Detect which cell encompasses the target text, then output its (X, Y) center coordinate. 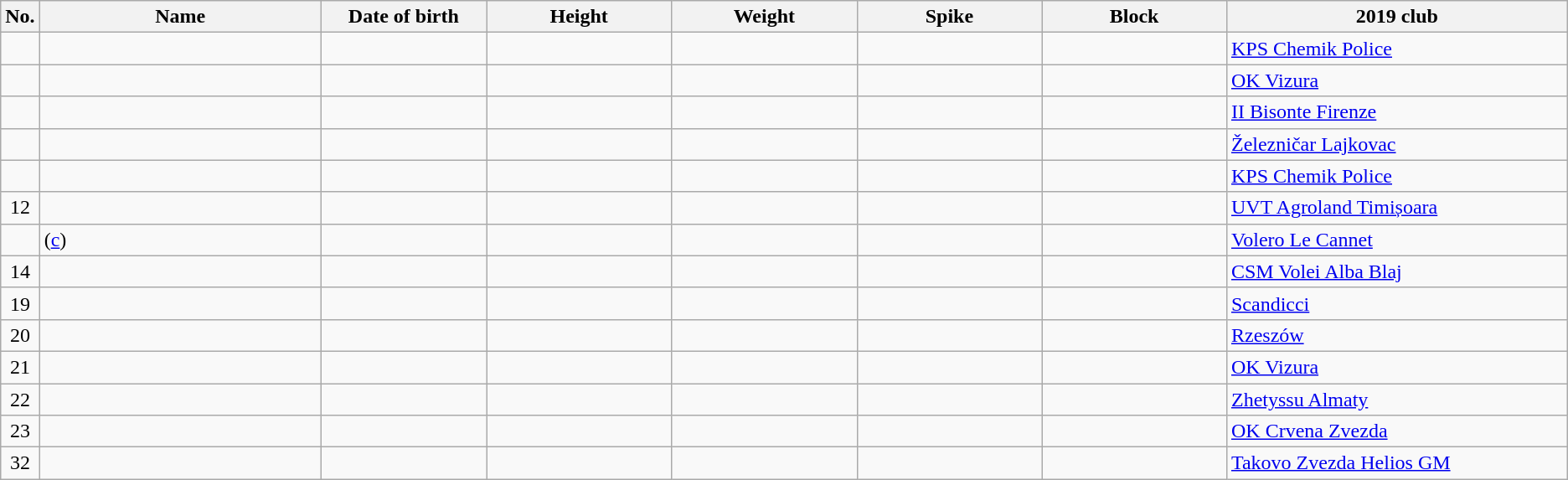
II Bisonte Firenze (1397, 112)
Volero Le Cannet (1397, 240)
21 (20, 367)
Block (1134, 17)
Weight (764, 17)
Scandicci (1397, 303)
Takovo Zvezda Helios GM (1397, 463)
UVT Agroland Timișoara (1397, 208)
Rzeszów (1397, 335)
Height (580, 17)
(c) (180, 240)
Date of birth (404, 17)
20 (20, 335)
19 (20, 303)
CSM Volei Alba Blaj (1397, 271)
22 (20, 400)
No. (20, 17)
32 (20, 463)
2019 club (1397, 17)
OK Crvena Zvezda (1397, 431)
23 (20, 431)
14 (20, 271)
Železničar Lajkovac (1397, 144)
12 (20, 208)
Spike (950, 17)
Name (180, 17)
Zhetyssu Almaty (1397, 400)
